Determine the (x, y) coordinate at the center of the cell enclosing the given text.  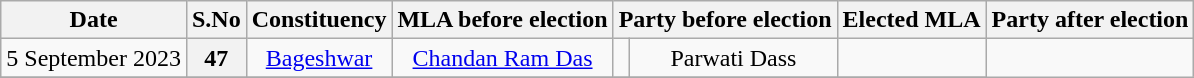
S.No (216, 20)
Date (94, 20)
5 September 2023 (94, 58)
Constituency (319, 20)
Chandan Ram Das (502, 58)
MLA before election (502, 20)
Party before election (725, 20)
Elected MLA (912, 20)
47 (216, 58)
Party after election (1090, 20)
Parwati Dass (734, 58)
Bageshwar (319, 58)
